Extract the [x, y] coordinate from the center of the cell holding the provided text.  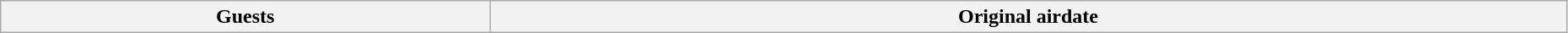
Original airdate [1029, 17]
Guests [245, 17]
